Output the [X, Y] coordinate of the center of the cell containing the given text.  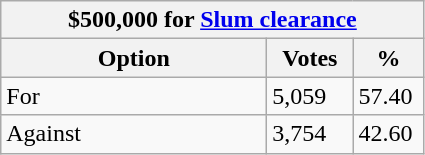
3,754 [310, 134]
For [134, 96]
42.60 [388, 134]
57.40 [388, 96]
Against [134, 134]
Votes [310, 58]
$500,000 for Slum clearance [212, 20]
Option [134, 58]
% [388, 58]
5,059 [310, 96]
